Pinpoint the cell where the given text exists, returning its [X, Y] midpoint coordinate. 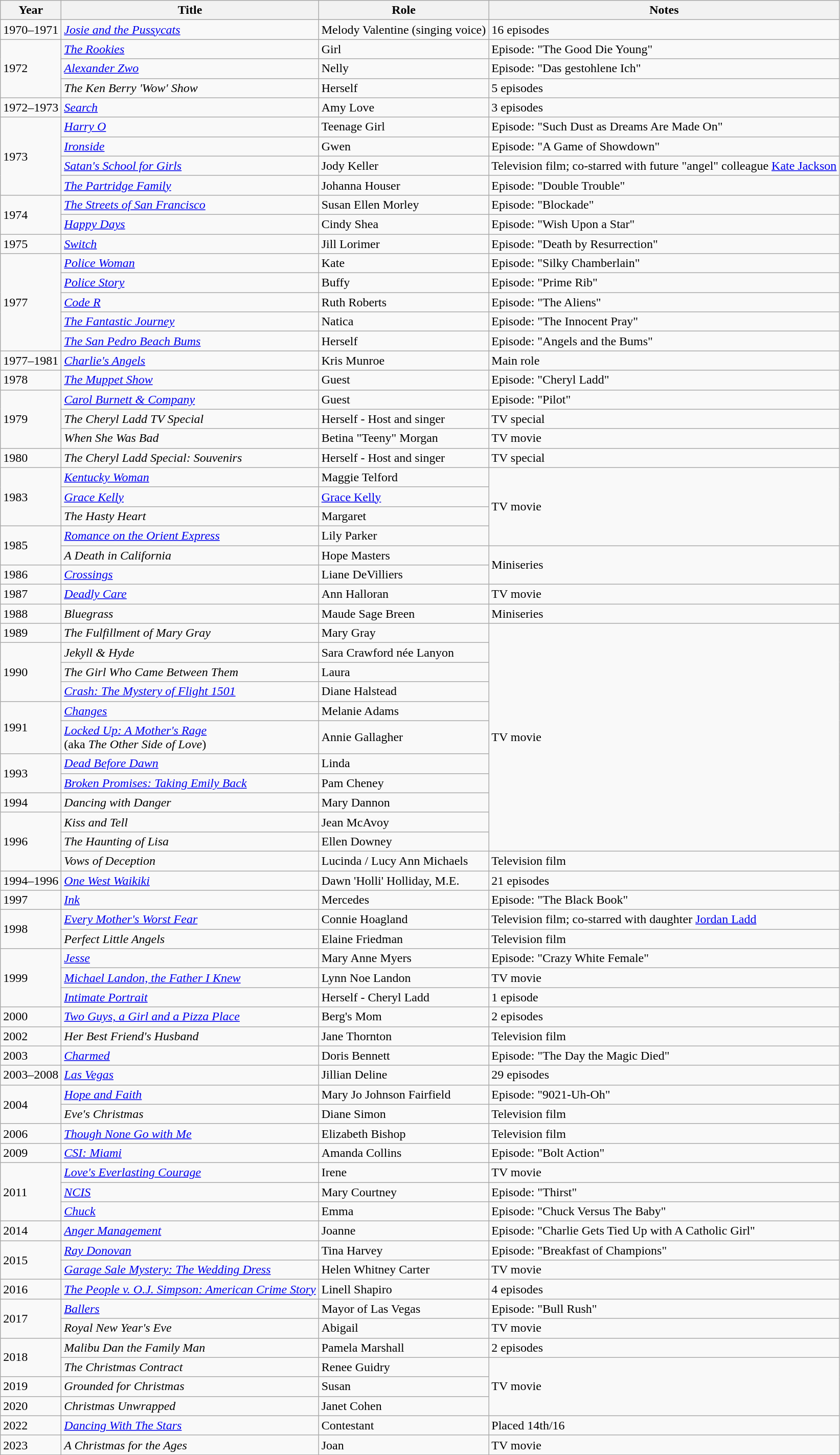
1985 [31, 545]
Diane Halstead [404, 691]
Kiss and Tell [190, 822]
The Girl Who Came Between Them [190, 672]
Ironside [190, 146]
1997 [31, 900]
1998 [31, 929]
Mary Gray [404, 633]
Switch [190, 244]
Every Mother's Worst Fear [190, 920]
Lynn Noe Landon [404, 978]
Elaine Friedman [404, 939]
Garage Sale Mystery: The Wedding Dress [190, 1270]
1977 [31, 302]
Margaret [404, 516]
The Haunting of Lisa [190, 841]
Episode: "Death by Resurrection" [664, 244]
Placed 14th/16 [664, 1425]
Perfect Little Angels [190, 939]
The Fulfillment of Mary Gray [190, 633]
Dancing with Danger [190, 802]
1989 [31, 633]
Bluegrass [190, 614]
Intimate Portrait [190, 997]
Hope and Faith [190, 1094]
Contestant [404, 1425]
Melody Valentine (singing voice) [404, 30]
Annie Gallagher [404, 737]
1 episode [664, 997]
1993 [31, 773]
1994–1996 [31, 880]
1975 [31, 244]
Happy Days [190, 224]
Melanie Adams [404, 711]
Episode: "Prime Rib" [664, 283]
Lily Parker [404, 535]
Ink [190, 900]
CSI: Miami [190, 1153]
Susan Ellen Morley [404, 205]
Laura [404, 672]
Amanda Collins [404, 1153]
Janet Cohen [404, 1406]
Locked Up: A Mother's Rage(aka The Other Side of Love) [190, 737]
Pam Cheney [404, 783]
Christmas Unwrapped [190, 1406]
Eve's Christmas [190, 1114]
Harry O [190, 127]
Helen Whitney Carter [404, 1270]
Episode: "The Good Die Young" [664, 49]
Dancing With The Stars [190, 1425]
Episode: "The Innocent Pray" [664, 322]
Ellen Downey [404, 841]
Betina "Teeny" Morgan [404, 438]
1987 [31, 594]
1974 [31, 214]
Episode: "Pilot" [664, 399]
Tina Harvey [404, 1250]
Connie Hoagland [404, 920]
Girl [404, 49]
Linda [404, 764]
The Hasty Heart [190, 516]
Episode: "Breakfast of Champions" [664, 1250]
Her Best Friend's Husband [190, 1036]
Episode: "Such Dust as Dreams Are Made On" [664, 127]
Episode: "The Black Book" [664, 900]
Episode: "Thirst" [664, 1192]
Role [404, 10]
Notes [664, 10]
1994 [31, 802]
Ballers [190, 1309]
Mercedes [404, 900]
Episode: "Bull Rush" [664, 1309]
Diane Simon [404, 1114]
21 episodes [664, 880]
29 episodes [664, 1075]
Joan [404, 1445]
Jillian Deline [404, 1075]
Two Guys, a Girl and a Pizza Place [190, 1017]
The People v. O.J. Simpson: American Crime Story [190, 1289]
1991 [31, 727]
1983 [31, 497]
Jane Thornton [404, 1036]
The Fantastic Journey [190, 322]
Johanna Houser [404, 185]
Carol Burnett & Company [190, 399]
The Partridge Family [190, 185]
2014 [31, 1231]
Amy Love [404, 107]
Mary Anne Myers [404, 958]
Mayor of Las Vegas [404, 1309]
Episode: "Chuck Versus The Baby" [664, 1212]
Royal New Year's Eve [190, 1328]
Mary Courtney [404, 1192]
1980 [31, 458]
Though None Go with Me [190, 1133]
Kris Munroe [404, 361]
Crash: The Mystery of Flight 1501 [190, 691]
Episode: "A Game of Showdown" [664, 146]
Episode: "Bolt Action" [664, 1153]
Police Woman [190, 263]
Episode: "Double Trouble" [664, 185]
2011 [31, 1192]
Alexander Zwo [190, 69]
A Death in California [190, 555]
Joanne [404, 1231]
Search [190, 107]
Lucinda / Lucy Ann Michaels [404, 861]
Television film; co-starred with daughter Jordan Ladd [664, 920]
Cindy Shea [404, 224]
Liane DeVilliers [404, 575]
2017 [31, 1318]
Episode: "Das gestohlene Ich" [664, 69]
1988 [31, 614]
Episode: "9021-Uh-Oh" [664, 1094]
Berg's Mom [404, 1017]
Kentucky Woman [190, 477]
Jean McAvoy [404, 822]
Sara Crawford née Lanyon [404, 653]
2004 [31, 1104]
1973 [31, 156]
Emma [404, 1212]
1972 [31, 69]
2003–2008 [31, 1075]
2022 [31, 1425]
Episode: "Angels and the Bums" [664, 341]
Nelly [404, 69]
Episode: "Cheryl Ladd" [664, 380]
2002 [31, 1036]
2000 [31, 1017]
1986 [31, 575]
Susan [404, 1386]
Episode: "Wish Upon a Star" [664, 224]
Michael Landon, the Father I Knew [190, 978]
Natica [404, 322]
Ann Halloran [404, 594]
When She Was Bad [190, 438]
Crossings [190, 575]
1999 [31, 978]
16 episodes [664, 30]
5 episodes [664, 88]
Charlie's Angels [190, 361]
Ruth Roberts [404, 302]
Episode: "The Aliens" [664, 302]
One West Waikiki [190, 880]
Deadly Care [190, 594]
The Christmas Contract [190, 1367]
Changes [190, 711]
The Cheryl Ladd Special: Souvenirs [190, 458]
Kate [404, 263]
Vows of Deception [190, 861]
2020 [31, 1406]
3 episodes [664, 107]
Herself - Cheryl Ladd [404, 997]
2016 [31, 1289]
Jesse [190, 958]
2015 [31, 1260]
Broken Promises: Taking Emily Back [190, 783]
NCIS [190, 1192]
Abigail [404, 1328]
Ray Donovan [190, 1250]
1972–1973 [31, 107]
Main role [664, 361]
Doris Bennett [404, 1056]
Maude Sage Breen [404, 614]
1977–1981 [31, 361]
A Christmas for the Ages [190, 1445]
Mary Jo Johnson Fairfield [404, 1094]
1970–1971 [31, 30]
Anger Management [190, 1231]
1996 [31, 841]
Title [190, 10]
Hope Masters [404, 555]
Josie and the Pussycats [190, 30]
Episode: "Charlie Gets Tied Up with A Catholic Girl" [664, 1231]
Malibu Dan the Family Man [190, 1348]
1979 [31, 419]
Las Vegas [190, 1075]
Grounded for Christmas [190, 1386]
4 episodes [664, 1289]
Maggie Telford [404, 477]
2023 [31, 1445]
2009 [31, 1153]
1990 [31, 672]
The Ken Berry 'Wow' Show [190, 88]
2018 [31, 1357]
Mary Dannon [404, 802]
Code R [190, 302]
Episode: "Crazy White Female" [664, 958]
Love's Everlasting Courage [190, 1172]
Episode: "The Day the Magic Died" [664, 1056]
Gwen [404, 146]
Buffy [404, 283]
Renee Guidry [404, 1367]
Irene [404, 1172]
Jill Lorimer [404, 244]
Dawn 'Holli' Holliday, M.E. [404, 880]
Episode: "Silky Chamberlain" [664, 263]
The Rookies [190, 49]
Satan's School for Girls [190, 166]
The Streets of San Francisco [190, 205]
1978 [31, 380]
Chuck [190, 1212]
Police Story [190, 283]
Episode: "Blockade" [664, 205]
Jekyll & Hyde [190, 653]
The Cheryl Ladd TV Special [190, 419]
The San Pedro Beach Bums [190, 341]
Teenage Girl [404, 127]
Year [31, 10]
Elizabeth Bishop [404, 1133]
Romance on the Orient Express [190, 535]
Linell Shapiro [404, 1289]
Dead Before Dawn [190, 764]
Television film; co-starred with future "angel" colleague Kate Jackson [664, 166]
Jody Keller [404, 166]
2019 [31, 1386]
Charmed [190, 1056]
2003 [31, 1056]
Pamela Marshall [404, 1348]
2006 [31, 1133]
The Muppet Show [190, 380]
